Capture the cell that displays the provided text and extract its (X, Y) central coordinate. 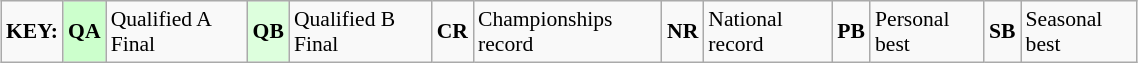
QA (84, 32)
PB (851, 32)
SB (1002, 32)
QB (268, 32)
Qualified A Final (177, 32)
KEY: (32, 32)
Personal best (927, 32)
Seasonal best (1079, 32)
National record (768, 32)
NR (682, 32)
Qualified B Final (360, 32)
Championships record (568, 32)
CR (452, 32)
